Capture the cell that displays the provided text and extract its (x, y) central coordinate. 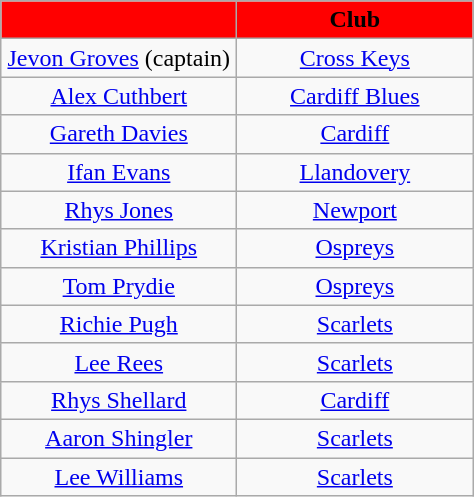
Newport (355, 210)
Tom Prydie (119, 286)
Cardiff Blues (355, 96)
Aaron Shingler (119, 438)
Gareth Davies (119, 134)
Llandovery (355, 172)
Rhys Shellard (119, 400)
Club (355, 20)
Alex Cuthbert (119, 96)
Lee Rees (119, 362)
Rhys Jones (119, 210)
Richie Pugh (119, 324)
Jevon Groves (captain) (119, 58)
Kristian Phillips (119, 248)
Ifan Evans (119, 172)
Lee Williams (119, 477)
Cross Keys (355, 58)
